Provide the [X, Y] coordinate of the cell's center where the given text is located.  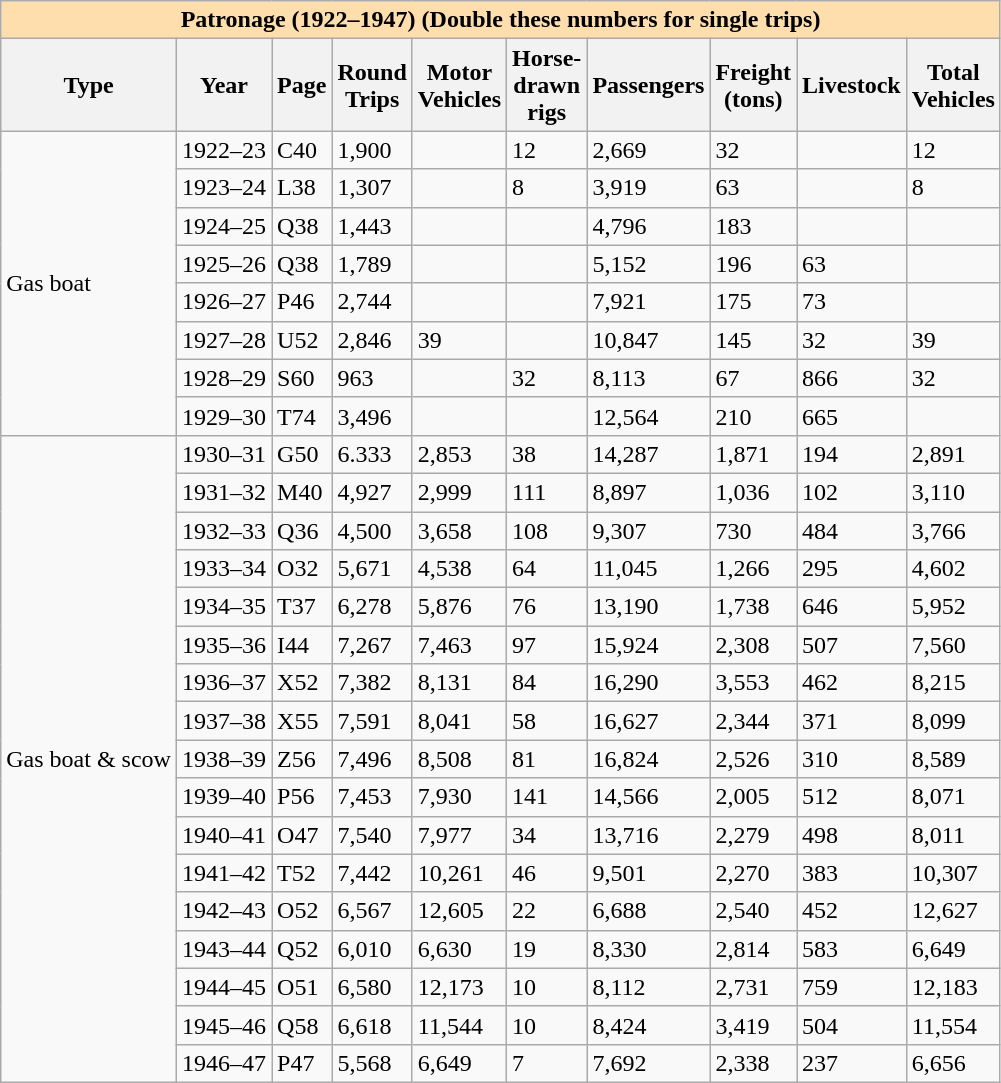
1936–37 [224, 683]
8,041 [459, 721]
175 [754, 302]
108 [547, 531]
7,977 [459, 835]
Round Trips [372, 85]
6,630 [459, 949]
1927–28 [224, 340]
1944–45 [224, 987]
1943–44 [224, 949]
210 [754, 416]
Year [224, 85]
4,538 [459, 569]
3,110 [953, 492]
10,307 [953, 873]
16,290 [648, 683]
O51 [302, 987]
Q36 [302, 531]
2,999 [459, 492]
3,658 [459, 531]
M40 [302, 492]
12,605 [459, 911]
111 [547, 492]
1946–47 [224, 1063]
67 [754, 378]
12,183 [953, 987]
102 [852, 492]
1922–23 [224, 150]
1940–41 [224, 835]
11,544 [459, 1025]
2,270 [754, 873]
5,671 [372, 569]
19 [547, 949]
6,278 [372, 607]
2,308 [754, 645]
Page [302, 85]
14,566 [648, 797]
7,463 [459, 645]
14,287 [648, 454]
7,930 [459, 797]
1929–30 [224, 416]
2,669 [648, 150]
6,580 [372, 987]
2,526 [754, 759]
1,900 [372, 150]
2,853 [459, 454]
2,891 [953, 454]
13,716 [648, 835]
507 [852, 645]
2,344 [754, 721]
7,496 [372, 759]
9,307 [648, 531]
I44 [302, 645]
7,453 [372, 797]
1935–36 [224, 645]
583 [852, 949]
81 [547, 759]
58 [547, 721]
O52 [302, 911]
8,112 [648, 987]
8,011 [953, 835]
3,919 [648, 188]
4,500 [372, 531]
S60 [302, 378]
383 [852, 873]
7,921 [648, 302]
1926–27 [224, 302]
1938–39 [224, 759]
12,564 [648, 416]
Gas boat & scow [89, 758]
1931–32 [224, 492]
6,010 [372, 949]
Z56 [302, 759]
5,876 [459, 607]
X52 [302, 683]
484 [852, 531]
1,266 [754, 569]
145 [754, 340]
8,113 [648, 378]
3,496 [372, 416]
T74 [302, 416]
Gas boat [89, 283]
3,553 [754, 683]
7,442 [372, 873]
16,824 [648, 759]
295 [852, 569]
141 [547, 797]
7,560 [953, 645]
5,952 [953, 607]
1941–42 [224, 873]
2,731 [754, 987]
1930–31 [224, 454]
3,766 [953, 531]
1937–38 [224, 721]
Motor Vehicles [459, 85]
504 [852, 1025]
183 [754, 226]
1934–35 [224, 607]
963 [372, 378]
Total Vehicles [953, 85]
8,897 [648, 492]
1,738 [754, 607]
1924–25 [224, 226]
38 [547, 454]
4,796 [648, 226]
8,508 [459, 759]
7 [547, 1063]
76 [547, 607]
7,540 [372, 835]
11,045 [648, 569]
Livestock [852, 85]
1923–24 [224, 188]
2,279 [754, 835]
2,744 [372, 302]
X55 [302, 721]
O47 [302, 835]
5,568 [372, 1063]
46 [547, 873]
4,927 [372, 492]
12,627 [953, 911]
8,589 [953, 759]
11,554 [953, 1025]
16,627 [648, 721]
15,924 [648, 645]
371 [852, 721]
10,847 [648, 340]
9,501 [648, 873]
8,215 [953, 683]
P46 [302, 302]
34 [547, 835]
U52 [302, 340]
6,567 [372, 911]
1,036 [754, 492]
G50 [302, 454]
194 [852, 454]
866 [852, 378]
8,424 [648, 1025]
1928–29 [224, 378]
730 [754, 531]
646 [852, 607]
8,330 [648, 949]
512 [852, 797]
Horse- drawn rigs [547, 85]
P56 [302, 797]
1945–46 [224, 1025]
97 [547, 645]
5,152 [648, 264]
2,846 [372, 340]
1,789 [372, 264]
64 [547, 569]
6,656 [953, 1063]
Q52 [302, 949]
10,261 [459, 873]
L38 [302, 188]
1939–40 [224, 797]
8,071 [953, 797]
73 [852, 302]
6,688 [648, 911]
Q58 [302, 1025]
1942–43 [224, 911]
8,099 [953, 721]
4,602 [953, 569]
7,382 [372, 683]
2,540 [754, 911]
84 [547, 683]
1,871 [754, 454]
7,692 [648, 1063]
O32 [302, 569]
6.333 [372, 454]
759 [852, 987]
498 [852, 835]
310 [852, 759]
Passengers [648, 85]
3,419 [754, 1025]
T52 [302, 873]
6,618 [372, 1025]
1925–26 [224, 264]
Patronage (1922–1947) (Double these numbers for single trips) [501, 20]
8,131 [459, 683]
Freight (tons) [754, 85]
2,814 [754, 949]
1933–34 [224, 569]
196 [754, 264]
22 [547, 911]
13,190 [648, 607]
452 [852, 911]
2,005 [754, 797]
462 [852, 683]
12,173 [459, 987]
T37 [302, 607]
237 [852, 1063]
7,267 [372, 645]
7,591 [372, 721]
Type [89, 85]
1932–33 [224, 531]
1,307 [372, 188]
2,338 [754, 1063]
1,443 [372, 226]
665 [852, 416]
C40 [302, 150]
P47 [302, 1063]
